Search for the cell housing the specified text and yield its [X, Y] center coordinate. 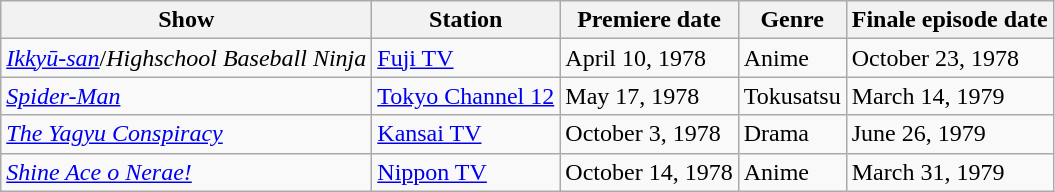
April 10, 1978 [649, 58]
Station [466, 20]
Tokusatsu [792, 96]
March 31, 1979 [950, 172]
Finale episode date [950, 20]
October 3, 1978 [649, 134]
Drama [792, 134]
The Yagyu Conspiracy [186, 134]
Kansai TV [466, 134]
October 14, 1978 [649, 172]
Ikkyū-san/Highschool Baseball Ninja [186, 58]
March 14, 1979 [950, 96]
Premiere date [649, 20]
Nippon TV [466, 172]
May 17, 1978 [649, 96]
October 23, 1978 [950, 58]
Fuji TV [466, 58]
Shine Ace o Nerae! [186, 172]
Show [186, 20]
June 26, 1979 [950, 134]
Tokyo Channel 12 [466, 96]
Genre [792, 20]
Spider-Man [186, 96]
